From the cell containing the given text, extract its center point as [x, y] coordinate. 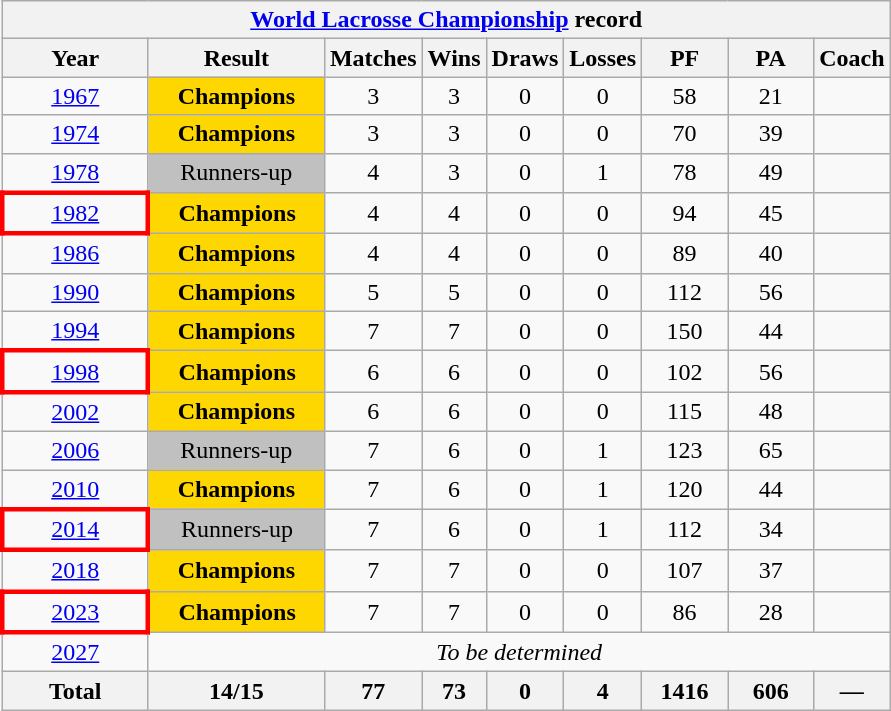
Matches [373, 58]
45 [771, 214]
58 [685, 96]
To be determined [519, 652]
Year [75, 58]
PA [771, 58]
Draws [525, 58]
150 [685, 331]
86 [685, 612]
48 [771, 412]
1986 [75, 254]
34 [771, 530]
Losses [603, 58]
1982 [75, 214]
Wins [454, 58]
2006 [75, 450]
70 [685, 134]
65 [771, 450]
94 [685, 214]
21 [771, 96]
2018 [75, 570]
28 [771, 612]
606 [771, 691]
1978 [75, 173]
1416 [685, 691]
1990 [75, 292]
89 [685, 254]
77 [373, 691]
14/15 [236, 691]
1974 [75, 134]
1998 [75, 372]
2014 [75, 530]
2010 [75, 490]
1967 [75, 96]
120 [685, 490]
40 [771, 254]
115 [685, 412]
39 [771, 134]
2023 [75, 612]
102 [685, 372]
PF [685, 58]
37 [771, 570]
2027 [75, 652]
Coach [852, 58]
Total [75, 691]
78 [685, 173]
73 [454, 691]
— [852, 691]
Result [236, 58]
107 [685, 570]
49 [771, 173]
123 [685, 450]
World Lacrosse Championship record [446, 20]
1994 [75, 331]
2002 [75, 412]
